Return the [x, y] coordinate for the center point of the cell that contains the specified text.  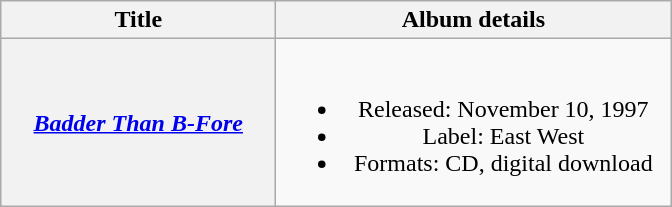
Badder Than B-Fore [138, 122]
Released: November 10, 1997Label: East WestFormats: CD, digital download [474, 122]
Title [138, 20]
Album details [474, 20]
